Scan for the cell matching the given text and deliver its (x, y) coordinate at center. 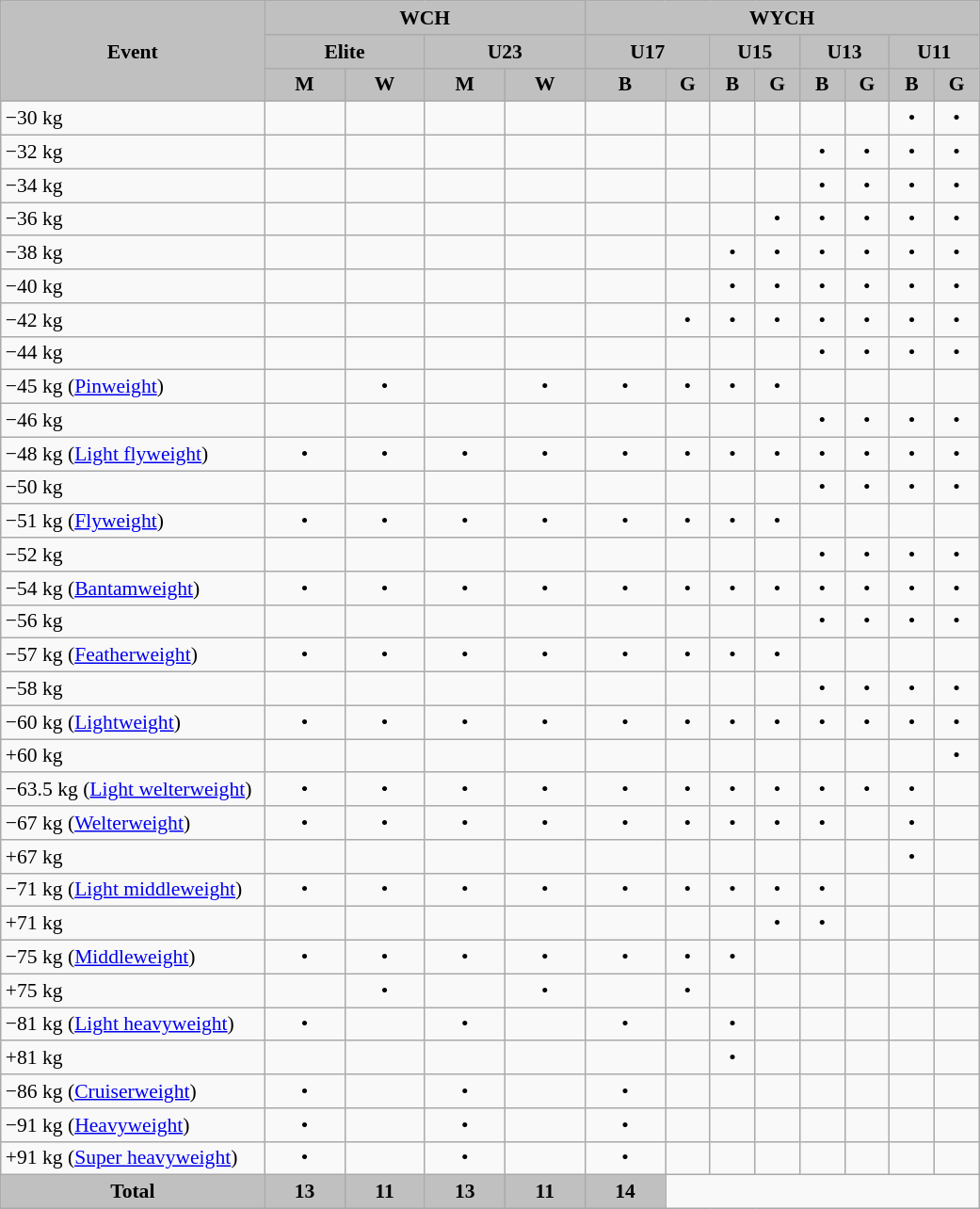
Event (133, 51)
U23 (505, 52)
−56 kg (133, 621)
−46 kg (133, 421)
Elite (345, 52)
+60 kg (133, 756)
−67 kg (Welterweight) (133, 823)
U13 (843, 52)
+67 kg (133, 857)
U17 (648, 52)
−34 kg (133, 185)
Total (133, 1192)
−81 kg (Light heavyweight) (133, 1024)
+81 kg (133, 1058)
−50 kg (133, 488)
−48 kg (Light flyweight) (133, 454)
WCH (425, 18)
−54 kg (Bantamweight) (133, 588)
−32 kg (133, 153)
−38 kg (133, 253)
−45 kg (Pinweight) (133, 387)
−75 kg (Middleweight) (133, 958)
−86 kg (Cruiserweight) (133, 1091)
−63.5 kg (Light welterweight) (133, 790)
−52 kg (133, 555)
+71 kg (133, 924)
−71 kg (Light middleweight) (133, 890)
U11 (934, 52)
−42 kg (133, 320)
−58 kg (133, 689)
WYCH (781, 18)
−36 kg (133, 219)
U15 (755, 52)
+75 kg (133, 991)
−51 kg (Flyweight) (133, 522)
−57 kg (Featherweight) (133, 655)
−60 kg (Lightweight) (133, 722)
14 (625, 1192)
+91 kg (Super heavyweight) (133, 1158)
−40 kg (133, 286)
−44 kg (133, 353)
−91 kg (Heavyweight) (133, 1125)
−30 kg (133, 119)
